Return (X, Y) of the center of cell containing provided text 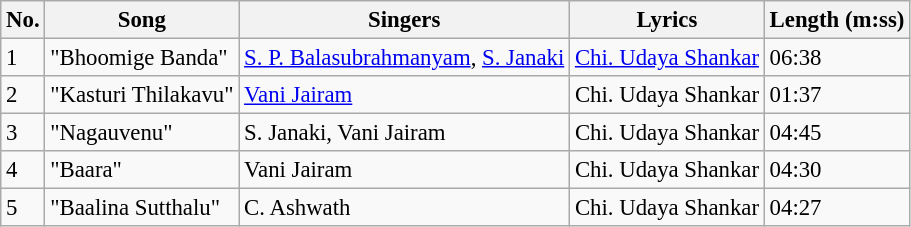
4 (23, 170)
Song (142, 20)
2 (23, 95)
Length (m:ss) (836, 20)
01:37 (836, 95)
5 (23, 208)
S. P. Balasubrahmanyam, S. Janaki (404, 58)
3 (23, 133)
06:38 (836, 58)
No. (23, 20)
04:30 (836, 170)
1 (23, 58)
C. Ashwath (404, 208)
"Baalina Sutthalu" (142, 208)
"Bhoomige Banda" (142, 58)
"Kasturi Thilakavu" (142, 95)
S. Janaki, Vani Jairam (404, 133)
"Nagauvenu" (142, 133)
"Baara" (142, 170)
04:27 (836, 208)
04:45 (836, 133)
Singers (404, 20)
Lyrics (668, 20)
